Provide the [x, y] coordinate of the cell's center where the given text is located.  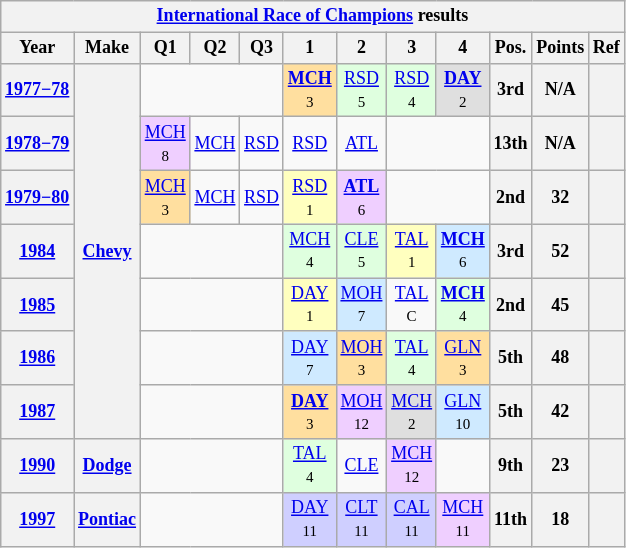
CLT11 [362, 519]
Q1 [165, 48]
CLE5 [362, 251]
1984 [38, 251]
Points [560, 48]
MCH2 [412, 412]
ATL [362, 144]
11th [510, 519]
1997 [38, 519]
TAL1 [412, 251]
18 [560, 519]
Pontiac [108, 519]
45 [560, 305]
Dodge [108, 466]
52 [560, 251]
MCH8 [165, 144]
Q3 [262, 48]
MOH12 [362, 412]
RSD1 [310, 197]
MOH7 [362, 305]
48 [560, 358]
Ref [607, 48]
CLE [362, 466]
Chevy [108, 251]
1990 [38, 466]
RSD5 [362, 90]
DAY3 [310, 412]
TALC [412, 305]
4 [462, 48]
MCH6 [462, 251]
1985 [38, 305]
GLN10 [462, 412]
DAY2 [462, 90]
1979−80 [38, 197]
ATL6 [362, 197]
MCH11 [462, 519]
23 [560, 466]
Year [38, 48]
1 [310, 48]
DAY1 [310, 305]
2 [362, 48]
Make [108, 48]
13th [510, 144]
CAL11 [412, 519]
42 [560, 412]
1978−79 [38, 144]
MOH3 [362, 358]
1986 [38, 358]
GLN3 [462, 358]
RSD4 [412, 90]
MCH12 [412, 466]
International Race of Champions results [312, 16]
DAY11 [310, 519]
1977−78 [38, 90]
9th [510, 466]
1987 [38, 412]
Q2 [215, 48]
3 [412, 48]
Pos. [510, 48]
DAY7 [310, 358]
32 [560, 197]
